Scan for the cell matching the given text and deliver its (x, y) coordinate at center. 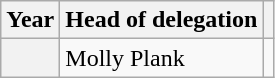
Molly Plank (162, 58)
Year (30, 20)
Head of delegation (162, 20)
